Determine the [X, Y] coordinate at the center of the cell enclosing the given text.  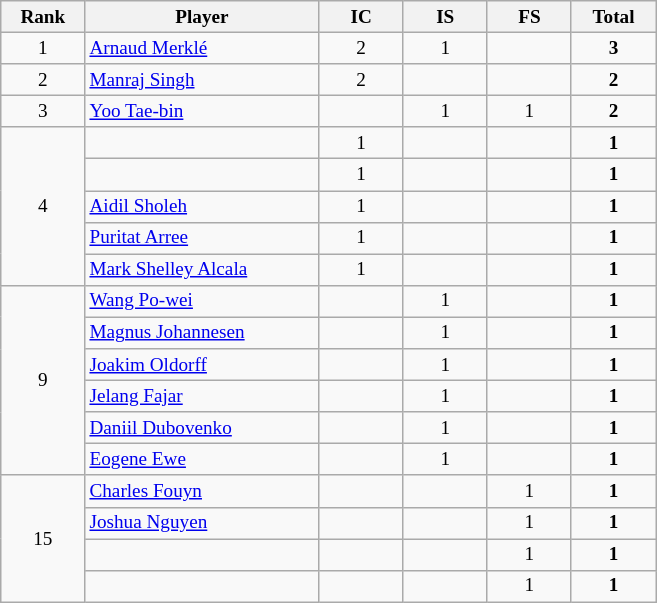
9 [43, 380]
FS [529, 17]
Wang Po-wei [202, 301]
Jelang Fajar [202, 396]
Magnus Johannesen [202, 333]
Mark Shelley Alcala [202, 270]
Total [613, 17]
Eogene Ewe [202, 460]
IC [361, 17]
Daniil Dubovenko [202, 428]
Arnaud Merklé [202, 48]
Joakim Oldorff [202, 365]
Joshua Nguyen [202, 523]
Manraj Singh [202, 80]
IS [445, 17]
Puritat Arree [202, 238]
4 [43, 206]
Yoo Tae-bin [202, 111]
Charles Fouyn [202, 491]
Player [202, 17]
Aidil Sholeh [202, 206]
15 [43, 538]
Rank [43, 17]
